For the text-containing cell, return its midpoint in (X, Y) coordinate format. 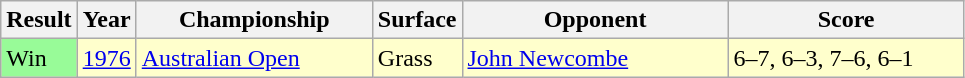
Australian Open (254, 58)
Result (39, 20)
Grass (417, 58)
Championship (254, 20)
Win (39, 58)
John Newcombe (595, 58)
1976 (106, 58)
Surface (417, 20)
Score (846, 20)
Opponent (595, 20)
Year (106, 20)
6–7, 6–3, 7–6, 6–1 (846, 58)
